Return [X, Y] of the center of cell containing provided text 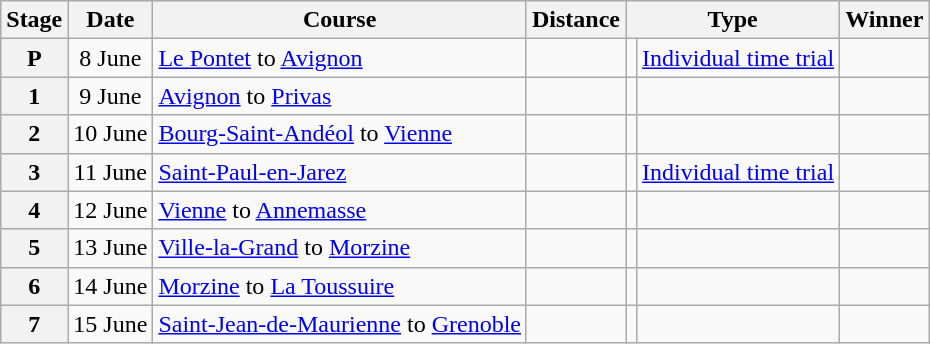
14 June [110, 286]
Bourg-Saint-Andéol to Vienne [340, 134]
Course [340, 20]
4 [34, 210]
2 [34, 134]
Type [733, 20]
7 [34, 324]
13 June [110, 248]
1 [34, 96]
Date [110, 20]
Morzine to La Toussuire [340, 286]
Le Pontet to Avignon [340, 58]
5 [34, 248]
Winner [884, 20]
6 [34, 286]
Ville-la-Grand to Morzine [340, 248]
Saint-Jean-de-Maurienne to Grenoble [340, 324]
Distance [576, 20]
Vienne to Annemasse [340, 210]
Avignon to Privas [340, 96]
11 June [110, 172]
P [34, 58]
12 June [110, 210]
Saint-Paul-en-Jarez [340, 172]
15 June [110, 324]
Stage [34, 20]
3 [34, 172]
9 June [110, 96]
10 June [110, 134]
8 June [110, 58]
